Pinpoint the cell where the given text exists, returning its (x, y) midpoint coordinate. 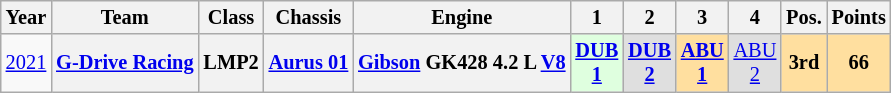
2 (650, 17)
G-Drive Racing (124, 63)
Chassis (309, 17)
3rd (804, 63)
Points (859, 17)
66 (859, 63)
Class (230, 17)
1 (596, 17)
3 (702, 17)
ABU2 (756, 63)
Engine (462, 17)
Team (124, 17)
DUB1 (596, 63)
DUB2 (650, 63)
LMP2 (230, 63)
Gibson GK428 4.2 L V8 (462, 63)
4 (756, 17)
Pos. (804, 17)
ABU1 (702, 63)
Aurus 01 (309, 63)
Year (26, 17)
2021 (26, 63)
